Provide the [x, y] coordinate of the cell's center where the given text is located.  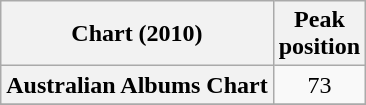
Australian Albums Chart [137, 85]
73 [319, 85]
Chart (2010) [137, 34]
Peakposition [319, 34]
